Locate the cell with the specified text and output its [X, Y] center coordinate. 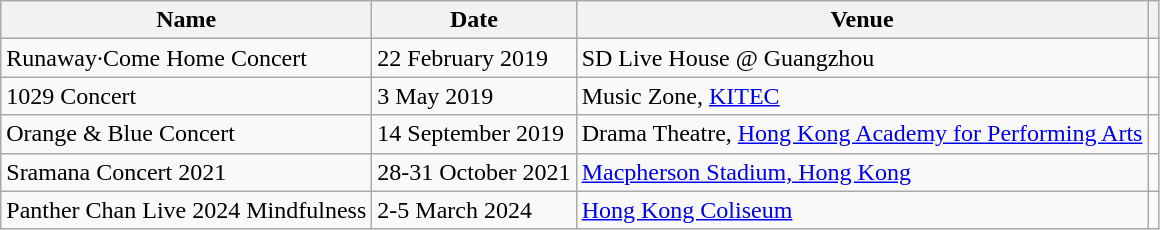
SD Live House @ Guangzhou [862, 58]
Orange & Blue Concert [186, 134]
Sramana Concert 2021 [186, 172]
3 May 2019 [474, 96]
Music Zone, KITEC [862, 96]
2-5 March 2024 [474, 210]
Panther Chan Live 2024 Mindfulness [186, 210]
Hong Kong Coliseum [862, 210]
1029 Concert [186, 96]
Venue [862, 20]
22 February 2019 [474, 58]
Date [474, 20]
Runaway·Come Home Concert [186, 58]
14 September 2019 [474, 134]
Drama Theatre, Hong Kong Academy for Performing Arts [862, 134]
Name [186, 20]
28-31 October 2021 [474, 172]
Macpherson Stadium, Hong Kong [862, 172]
